Pinpoint the cell where the given text exists, returning its (X, Y) midpoint coordinate. 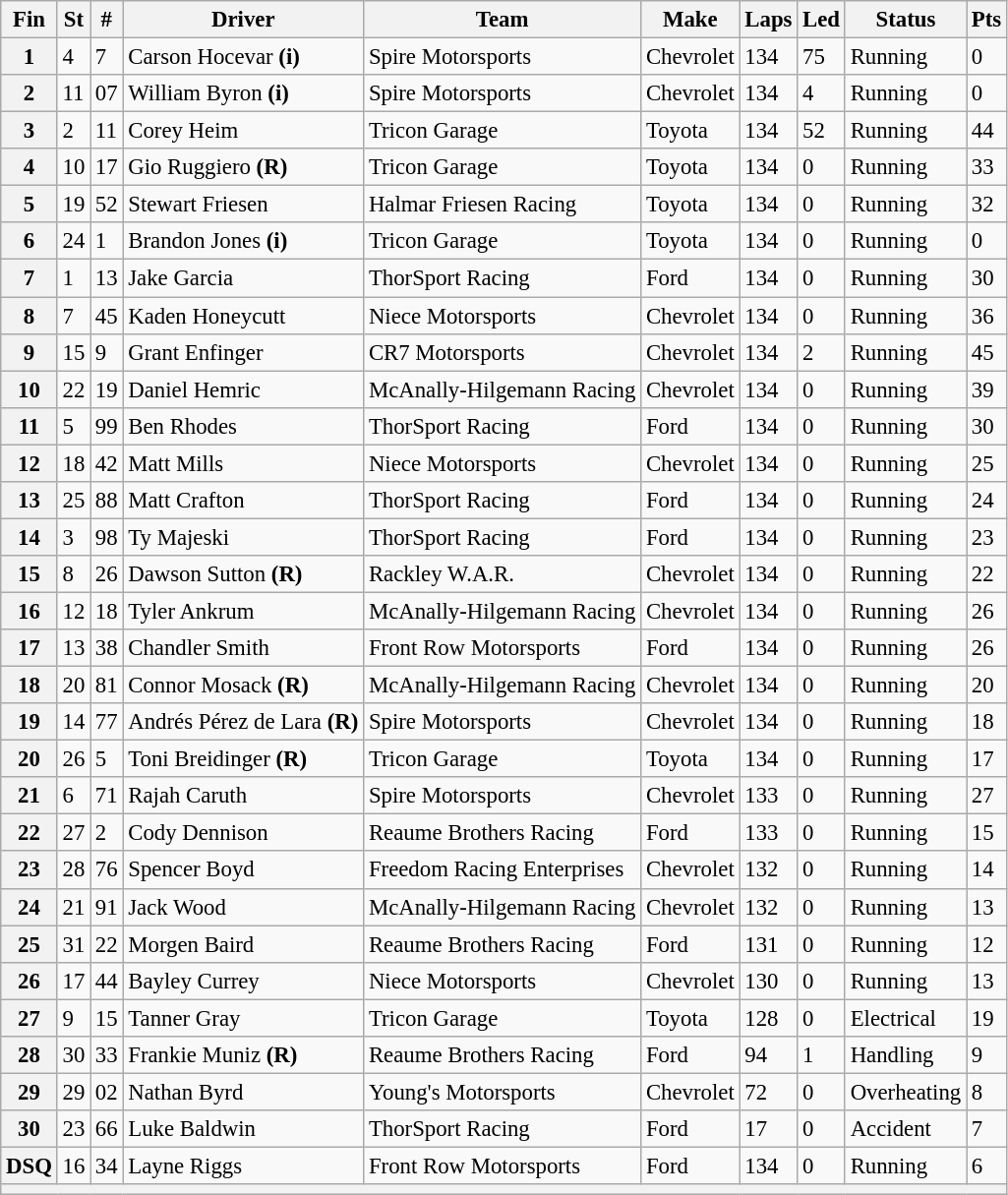
94 (769, 1055)
130 (769, 981)
St (73, 20)
32 (987, 205)
99 (106, 426)
Stewart Friesen (244, 205)
Led (822, 20)
Rajah Caruth (244, 796)
Pts (987, 20)
Make (690, 20)
31 (73, 944)
131 (769, 944)
128 (769, 1018)
Kaden Honeycutt (244, 316)
81 (106, 686)
Freedom Racing Enterprises (503, 870)
71 (106, 796)
Ty Majeski (244, 537)
Layne Riggs (244, 1165)
# (106, 20)
98 (106, 537)
Grant Enfinger (244, 352)
Tyler Ankrum (244, 611)
CR7 Motorsports (503, 352)
75 (822, 57)
Accident (905, 1129)
Jake Garcia (244, 278)
Chandler Smith (244, 648)
DSQ (30, 1165)
76 (106, 870)
Cody Dennison (244, 833)
Tanner Gray (244, 1018)
Morgen Baird (244, 944)
Driver (244, 20)
42 (106, 463)
91 (106, 907)
Andrés Pérez de Lara (R) (244, 722)
Nathan Byrd (244, 1092)
Luke Baldwin (244, 1129)
Toni Breidinger (R) (244, 759)
Rackley W.A.R. (503, 574)
Bayley Currey (244, 981)
Ben Rhodes (244, 426)
38 (106, 648)
88 (106, 501)
Status (905, 20)
36 (987, 316)
39 (987, 389)
Daniel Hemric (244, 389)
Halmar Friesen Racing (503, 205)
Handling (905, 1055)
Corey Heim (244, 131)
72 (769, 1092)
07 (106, 93)
Brandon Jones (i) (244, 241)
Overheating (905, 1092)
77 (106, 722)
Young's Motorsports (503, 1092)
Frankie Muniz (R) (244, 1055)
Dawson Sutton (R) (244, 574)
William Byron (i) (244, 93)
66 (106, 1129)
Spencer Boyd (244, 870)
Matt Crafton (244, 501)
Electrical (905, 1018)
Jack Wood (244, 907)
02 (106, 1092)
Fin (30, 20)
Team (503, 20)
Carson Hocevar (i) (244, 57)
Gio Ruggiero (R) (244, 167)
34 (106, 1165)
Laps (769, 20)
Matt Mills (244, 463)
Connor Mosack (R) (244, 686)
